Scan for the cell matching the given text and deliver its [x, y] coordinate at center. 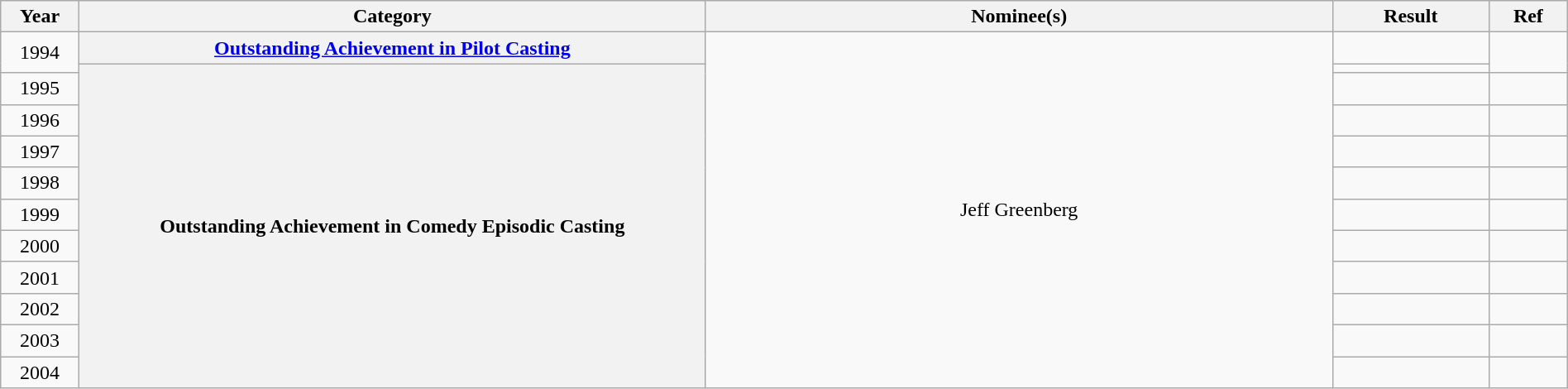
1996 [40, 120]
2000 [40, 246]
1994 [40, 53]
1997 [40, 151]
2001 [40, 277]
Result [1411, 17]
2003 [40, 340]
2004 [40, 372]
Outstanding Achievement in Comedy Episodic Casting [392, 226]
2002 [40, 309]
1999 [40, 214]
Ref [1528, 17]
Category [392, 17]
Jeff Greenberg [1019, 210]
1998 [40, 183]
1995 [40, 89]
Outstanding Achievement in Pilot Casting [392, 48]
Nominee(s) [1019, 17]
Year [40, 17]
